Find where the given text appears and provide that cell's center as (X, Y) coordinate. 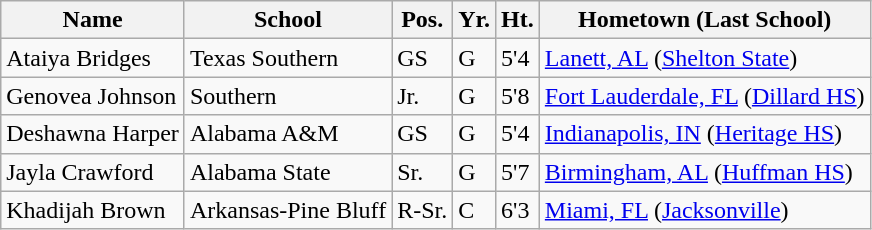
Sr. (422, 172)
Genovea Johnson (93, 96)
Pos. (422, 20)
Name (93, 20)
Hometown (Last School) (704, 20)
Yr. (474, 20)
6'3 (518, 210)
Lanett, AL (Shelton State) (704, 58)
Jayla Crawford (93, 172)
Miami, FL (Jacksonville) (704, 210)
Arkansas-Pine Bluff (288, 210)
Jr. (422, 96)
Indianapolis, IN (Heritage HS) (704, 134)
Southern (288, 96)
Texas Southern (288, 58)
Alabama A&M (288, 134)
Ataiya Bridges (93, 58)
C (474, 210)
R-Sr. (422, 210)
Ht. (518, 20)
Alabama State (288, 172)
5'7 (518, 172)
School (288, 20)
Deshawna Harper (93, 134)
5'8 (518, 96)
Fort Lauderdale, FL (Dillard HS) (704, 96)
Khadijah Brown (93, 210)
Birmingham, AL (Huffman HS) (704, 172)
